Provide the [X, Y] coordinate of the cell's center where the given text is located.  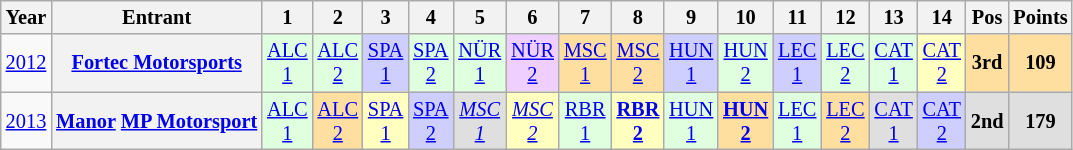
Year [26, 17]
1 [287, 17]
7 [586, 17]
Entrant [156, 17]
2012 [26, 63]
10 [746, 17]
14 [942, 17]
2013 [26, 121]
3 [386, 17]
NÜR2 [532, 63]
Points [1040, 17]
6 [532, 17]
8 [638, 17]
12 [845, 17]
9 [691, 17]
Pos [988, 17]
RBR2 [638, 121]
5 [480, 17]
11 [797, 17]
2nd [988, 121]
13 [893, 17]
3rd [988, 63]
179 [1040, 121]
NÜR1 [480, 63]
109 [1040, 63]
4 [430, 17]
Manor MP Motorsport [156, 121]
2 [338, 17]
Fortec Motorsports [156, 63]
RBR1 [586, 121]
